For the text-containing cell, return its midpoint in [X, Y] coordinate format. 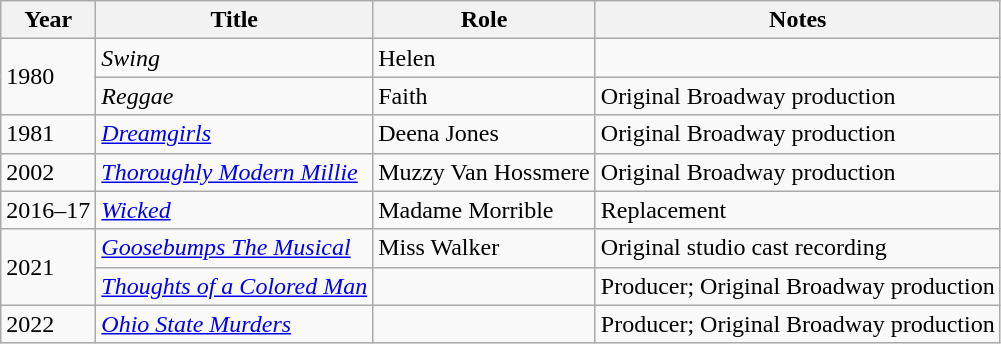
Role [484, 20]
Title [234, 20]
2016–17 [48, 210]
2002 [48, 172]
Goosebumps The Musical [234, 248]
Madame Morrible [484, 210]
Reggae [234, 96]
1981 [48, 134]
Miss Walker [484, 248]
Original studio cast recording [798, 248]
Notes [798, 20]
Wicked [234, 210]
Ohio State Murders [234, 324]
1980 [48, 77]
Deena Jones [484, 134]
Dreamgirls [234, 134]
Thoroughly Modern Millie [234, 172]
Thoughts of a Colored Man [234, 286]
Swing [234, 58]
Replacement [798, 210]
2021 [48, 267]
Muzzy Van Hossmere [484, 172]
2022 [48, 324]
Year [48, 20]
Helen [484, 58]
Faith [484, 96]
